Detect which cell encompasses the target text, then output its [x, y] center coordinate. 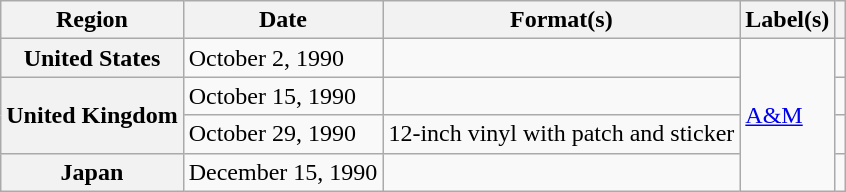
Japan [92, 172]
Label(s) [788, 20]
October 29, 1990 [283, 134]
October 2, 1990 [283, 58]
December 15, 1990 [283, 172]
12-inch vinyl with patch and sticker [562, 134]
United Kingdom [92, 115]
Region [92, 20]
Format(s) [562, 20]
United States [92, 58]
October 15, 1990 [283, 96]
Date [283, 20]
A&M [788, 115]
